Scan for the cell matching the given text and deliver its [X, Y] coordinate at center. 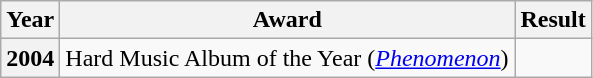
Year [30, 20]
2004 [30, 58]
Hard Music Album of the Year (Phenomenon) [288, 58]
Result [554, 20]
Award [288, 20]
